From the cell containing the given text, extract its center point as (X, Y) coordinate. 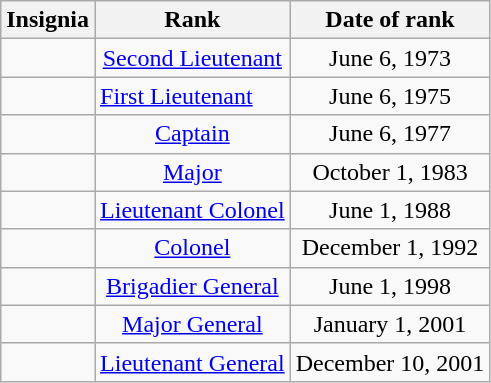
Insignia (48, 20)
Second Lieutenant (193, 58)
Brigadier General (193, 286)
First Lieutenant (193, 96)
Rank (193, 20)
Lieutenant General (193, 362)
Major (193, 172)
October 1, 1983 (390, 172)
June 1, 1998 (390, 286)
Captain (193, 134)
Colonel (193, 248)
June 6, 1977 (390, 134)
December 1, 1992 (390, 248)
December 10, 2001 (390, 362)
Major General (193, 324)
June 1, 1988 (390, 210)
Lieutenant Colonel (193, 210)
Date of rank (390, 20)
June 6, 1973 (390, 58)
June 6, 1975 (390, 96)
January 1, 2001 (390, 324)
